Locate the cell with the specified text and output its [X, Y] center coordinate. 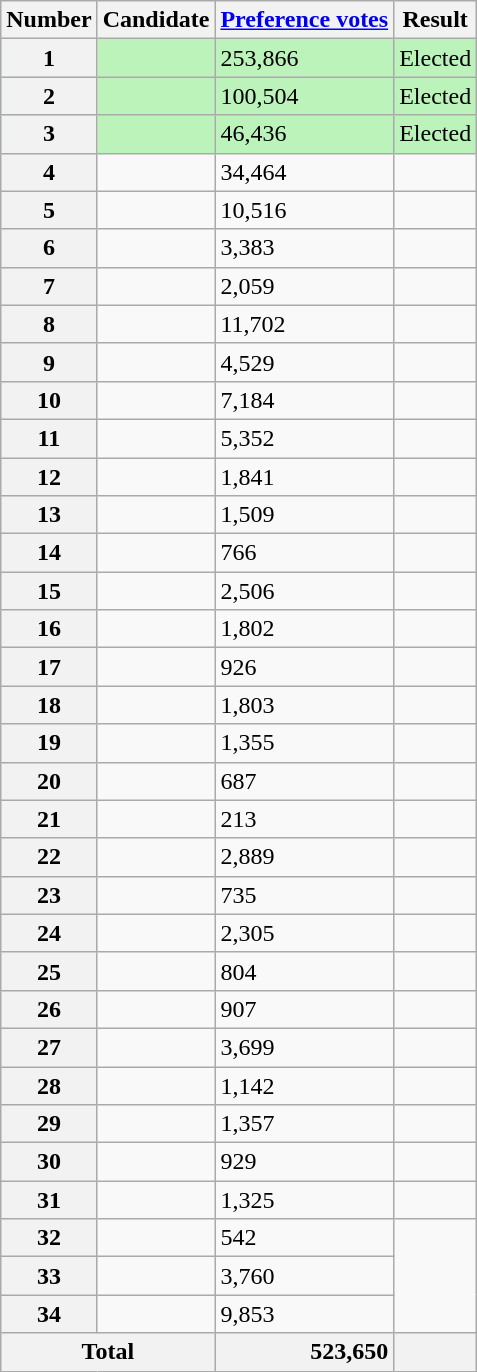
100,504 [304, 96]
2,305 [304, 933]
4,529 [304, 362]
9,853 [304, 1314]
2 [49, 96]
3 [49, 134]
1,802 [304, 629]
3,760 [304, 1276]
1,357 [304, 1124]
Preference votes [304, 20]
7 [49, 286]
9 [49, 362]
735 [304, 895]
22 [49, 857]
10,516 [304, 210]
1,509 [304, 515]
1,841 [304, 477]
4 [49, 172]
11,702 [304, 324]
766 [304, 553]
213 [304, 819]
542 [304, 1238]
20 [49, 781]
Number [49, 20]
2,506 [304, 591]
907 [304, 1009]
5,352 [304, 438]
18 [49, 705]
8 [49, 324]
13 [49, 515]
28 [49, 1085]
31 [49, 1200]
16 [49, 629]
1,803 [304, 705]
19 [49, 743]
5 [49, 210]
Candidate [156, 20]
14 [49, 553]
253,866 [304, 58]
15 [49, 591]
46,436 [304, 134]
804 [304, 971]
2,059 [304, 286]
11 [49, 438]
32 [49, 1238]
26 [49, 1009]
30 [49, 1162]
6 [49, 248]
27 [49, 1047]
1,142 [304, 1085]
929 [304, 1162]
34,464 [304, 172]
23 [49, 895]
523,650 [304, 1352]
1 [49, 58]
25 [49, 971]
29 [49, 1124]
Result [436, 20]
926 [304, 667]
687 [304, 781]
Total [108, 1352]
2,889 [304, 857]
1,325 [304, 1200]
24 [49, 933]
1,355 [304, 743]
3,699 [304, 1047]
17 [49, 667]
33 [49, 1276]
3,383 [304, 248]
10 [49, 400]
12 [49, 477]
21 [49, 819]
34 [49, 1314]
7,184 [304, 400]
